Identify which cell holds the provided text, then report its (X, Y) central coordinate. 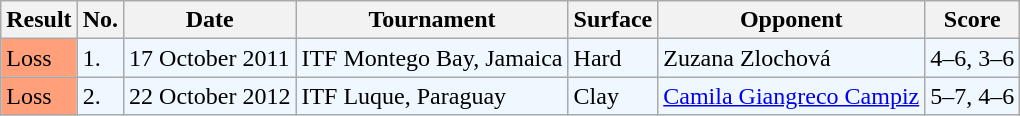
Tournament (432, 20)
Surface (613, 20)
1. (100, 58)
4–6, 3–6 (972, 58)
2. (100, 96)
Result (39, 20)
Opponent (792, 20)
22 October 2012 (210, 96)
Clay (613, 96)
Zuzana Zlochová (792, 58)
Score (972, 20)
17 October 2011 (210, 58)
Date (210, 20)
Camila Giangreco Campiz (792, 96)
ITF Montego Bay, Jamaica (432, 58)
5–7, 4–6 (972, 96)
ITF Luque, Paraguay (432, 96)
No. (100, 20)
Hard (613, 58)
